Identify which cell holds the provided text, then report its [X, Y] central coordinate. 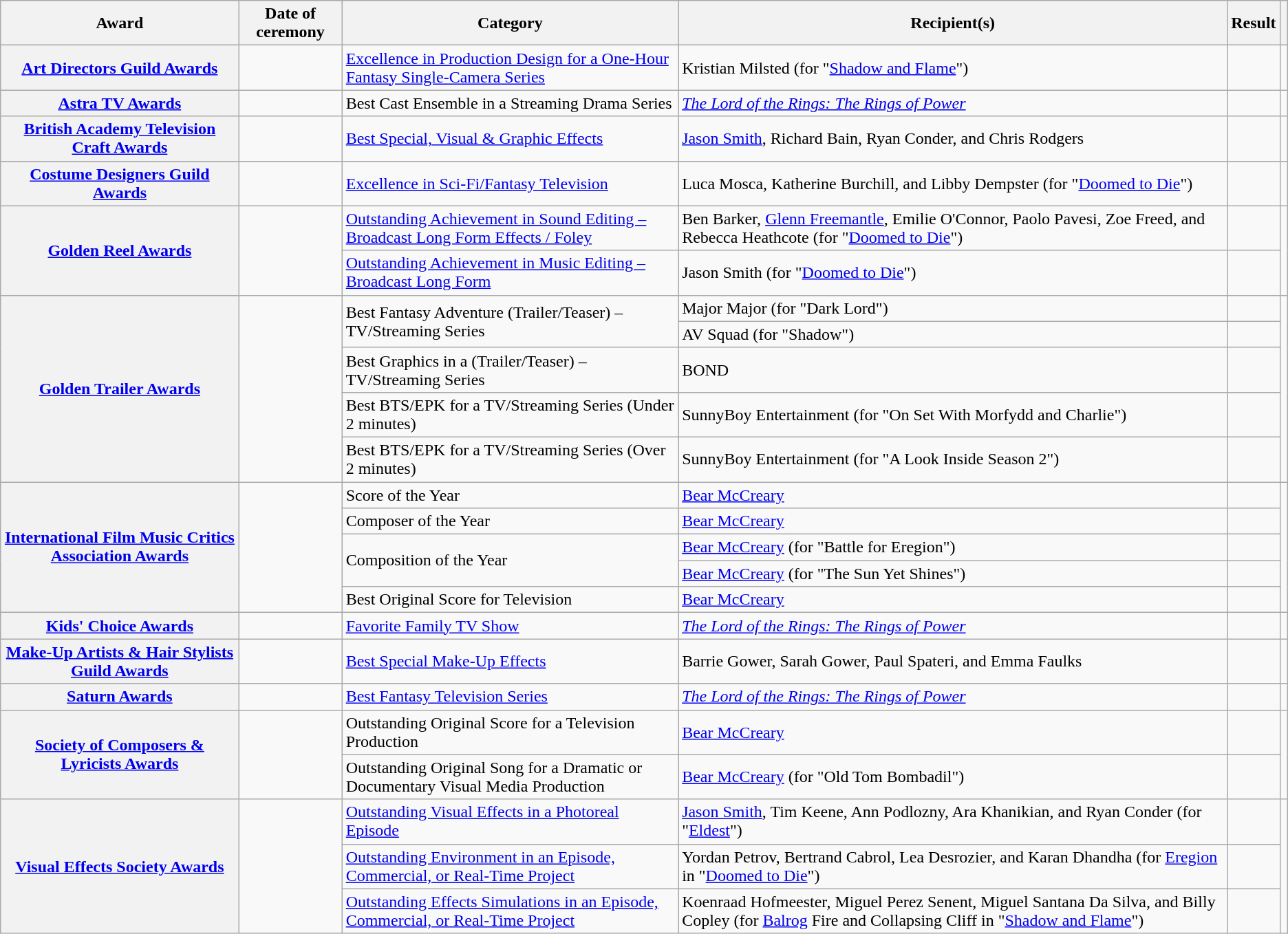
Golden Trailer Awards [120, 388]
Ben Barker, Glenn Freemantle, Emilie O'Connor, Paolo Pavesi, Zoe Freed, and Rebecca Heathcote (for "Doomed to Die") [953, 228]
Outstanding Environment in an Episode, Commercial, or Real-Time Project [510, 867]
Outstanding Original Score for a Television Production [510, 732]
Kids' Choice Awards [120, 626]
SunnyBoy Entertainment (for "On Set With Morfydd and Charlie") [953, 414]
Bear McCreary (for "Battle for Eregion") [953, 547]
Favorite Family TV Show [510, 626]
Society of Composers & Lyricists Awards [120, 754]
Astra TV Awards [120, 103]
Best Original Score for Television [510, 600]
Costume Designers Guild Awards [120, 183]
Bear McCreary (for "The Sun Yet Shines") [953, 574]
Major Major (for "Dark Lord") [953, 308]
Jason Smith, Richard Bain, Ryan Conder, and Chris Rodgers [953, 139]
Best Special Make-Up Effects [510, 662]
Koenraad Hofmeester, Miguel Perez Senent, Miguel Santana Da Silva, and Billy Copley (for Balrog Fire and Collapsing Cliff in "Shadow and Flame") [953, 911]
Outstanding Visual Effects in a Photoreal Episode [510, 821]
Date of ceremony [290, 23]
Best Cast Ensemble in a Streaming Drama Series [510, 103]
Outstanding Original Song for a Dramatic or Documentary Visual Media Production [510, 777]
Bear McCreary (for "Old Tom Bombadil") [953, 777]
Category [510, 23]
Composer of the Year [510, 521]
Saturn Awards [120, 697]
Kristian Milsted (for "Shadow and Flame") [953, 67]
Make-Up Artists & Hair Stylists Guild Awards [120, 662]
Visual Effects Society Awards [120, 867]
Art Directors Guild Awards [120, 67]
Recipient(s) [953, 23]
Barrie Gower, Sarah Gower, Paul Spateri, and Emma Faulks [953, 662]
British Academy Television Craft Awards [120, 139]
Best Fantasy Television Series [510, 697]
Outstanding Achievement in Sound Editing – Broadcast Long Form Effects / Foley [510, 228]
Excellence in Sci-Fi/Fantasy Television [510, 183]
Award [120, 23]
BOND [953, 370]
Best Special, Visual & Graphic Effects [510, 139]
Score of the Year [510, 495]
Best BTS/EPK for a TV/Streaming Series (Under 2 minutes) [510, 414]
Jason Smith (for "Doomed to Die") [953, 272]
Best Graphics in a (Trailer/Teaser) – TV/Streaming Series [510, 370]
Composition of the Year [510, 561]
SunnyBoy Entertainment (for "A Look Inside Season 2") [953, 459]
Jason Smith, Tim Keene, Ann Podlozny, Ara Khanikian, and Ryan Conder (for "Eldest") [953, 821]
Outstanding Achievement in Music Editing – Broadcast Long Form [510, 272]
Result [1254, 23]
Yordan Petrov, Bertrand Cabrol, Lea Desrozier, and Karan Dhandha (for Eregion in "Doomed to Die") [953, 867]
Outstanding Effects Simulations in an Episode, Commercial, or Real-Time Project [510, 911]
Golden Reel Awards [120, 250]
Best BTS/EPK for a TV/Streaming Series (Over 2 minutes) [510, 459]
International Film Music Critics Association Awards [120, 547]
AV Squad (for "Shadow") [953, 334]
Luca Mosca, Katherine Burchill, and Libby Dempster (for "Doomed to Die") [953, 183]
Best Fantasy Adventure (Trailer/Teaser) – TV/Streaming Series [510, 321]
Excellence in Production Design for a One-Hour Fantasy Single-Camera Series [510, 67]
